Pinpoint the cell where the given text exists, returning its (X, Y) midpoint coordinate. 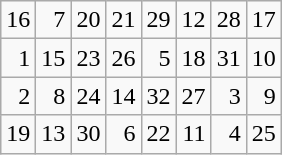
24 (88, 96)
32 (158, 96)
9 (264, 96)
7 (54, 20)
6 (124, 134)
25 (264, 134)
21 (124, 20)
14 (124, 96)
4 (228, 134)
12 (194, 20)
19 (18, 134)
3 (228, 96)
18 (194, 58)
22 (158, 134)
31 (228, 58)
20 (88, 20)
5 (158, 58)
2 (18, 96)
16 (18, 20)
27 (194, 96)
23 (88, 58)
29 (158, 20)
13 (54, 134)
17 (264, 20)
30 (88, 134)
1 (18, 58)
26 (124, 58)
8 (54, 96)
28 (228, 20)
10 (264, 58)
15 (54, 58)
11 (194, 134)
